Pinpoint the cell where the given text exists, returning its (X, Y) midpoint coordinate. 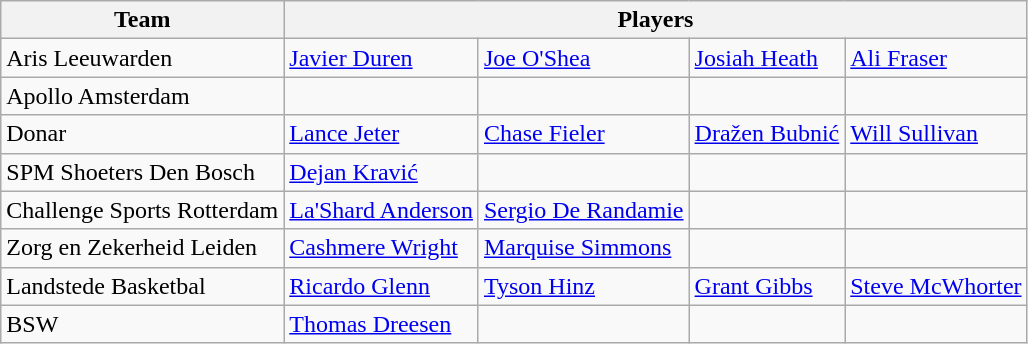
Zorg en Zekerheid Leiden (142, 248)
Players (656, 20)
Cashmere Wright (382, 248)
Team (142, 20)
Joe O'Shea (584, 58)
Thomas Dreesen (382, 324)
Javier Duren (382, 58)
Grant Gibbs (767, 286)
Chase Fieler (584, 134)
La'Shard Anderson (382, 210)
Marquise Simmons (584, 248)
Tyson Hinz (584, 286)
Dejan Kravić (382, 172)
Josiah Heath (767, 58)
Dražen Bubnić (767, 134)
Aris Leeuwarden (142, 58)
Donar (142, 134)
Landstede Basketbal (142, 286)
Ali Fraser (936, 58)
Will Sullivan (936, 134)
SPM Shoeters Den Bosch (142, 172)
Steve McWhorter (936, 286)
Challenge Sports Rotterdam (142, 210)
Lance Jeter (382, 134)
Ricardo Glenn (382, 286)
Apollo Amsterdam (142, 96)
Sergio De Randamie (584, 210)
BSW (142, 324)
